Return [x, y] of the center of cell containing provided text 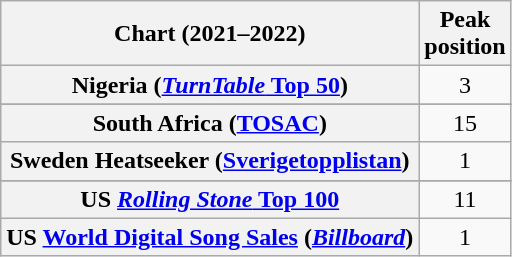
US Rolling Stone Top 100 [210, 199]
15 [465, 123]
US World Digital Song Sales (Billboard) [210, 237]
Sweden Heatseeker (Sverigetopplistan) [210, 161]
South Africa (TOSAC) [210, 123]
Chart (2021–2022) [210, 34]
Peak position [465, 34]
11 [465, 199]
3 [465, 85]
Nigeria (TurnTable Top 50) [210, 85]
